Locate the cell with the specified text and output its (X, Y) center coordinate. 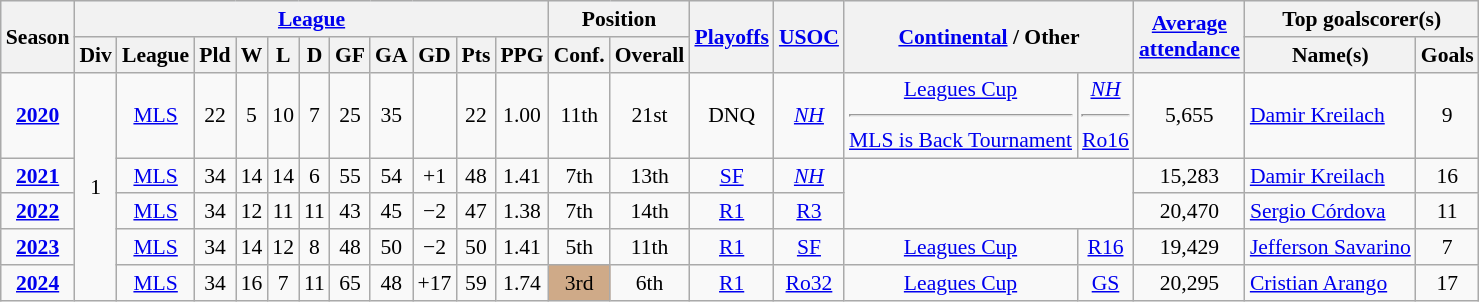
19,429 (1190, 247)
Ro32 (809, 283)
54 (392, 176)
GS (1106, 283)
Conf. (580, 55)
Sergio Córdova (1330, 212)
35 (392, 115)
L (283, 55)
GD (435, 55)
Season (38, 36)
+17 (435, 283)
Jefferson Savarino (1330, 247)
47 (476, 212)
6th (650, 283)
Name(s) (1330, 55)
Average attendance (1190, 36)
10 (283, 115)
55 (350, 176)
R16 (1106, 247)
3rd (580, 283)
59 (476, 283)
17 (1448, 283)
2020 (38, 115)
5th (580, 247)
GF (350, 55)
1.74 (522, 283)
2022 (38, 212)
W (252, 55)
R3 (809, 212)
2021 (38, 176)
Cristian Arango (1330, 283)
Playoffs (731, 36)
Position (620, 19)
DNQ (731, 115)
2024 (38, 283)
Div (96, 55)
6 (314, 176)
20,295 (1190, 283)
1.38 (522, 212)
Overall (650, 55)
Top goalscorer(s) (1362, 19)
PPG (522, 55)
USOC (809, 36)
Continental / Other (989, 36)
5,655 (1190, 115)
15,283 (1190, 176)
9 (1448, 115)
Goals (1448, 55)
D (314, 55)
1.00 (522, 115)
20,470 (1190, 212)
Pld (214, 55)
1 (96, 186)
14th (650, 212)
65 (350, 283)
21st (650, 115)
5 (252, 115)
13th (650, 176)
45 (392, 212)
GA (392, 55)
Pts (476, 55)
2023 (38, 247)
43 (350, 212)
8 (314, 247)
+1 (435, 176)
NHRo16 (1106, 115)
25 (350, 115)
Leagues CupMLS is Back Tournament (960, 115)
